Return (x, y) of the center of cell containing provided text 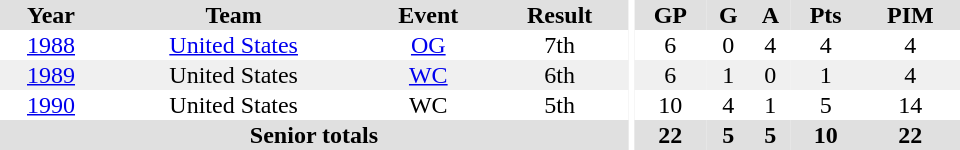
6th (560, 75)
5th (560, 105)
7th (560, 45)
1989 (51, 75)
G (728, 15)
Event (428, 15)
14 (910, 105)
Team (234, 15)
Senior totals (314, 135)
Result (560, 15)
Year (51, 15)
1988 (51, 45)
PIM (910, 15)
GP (670, 15)
Pts (826, 15)
1990 (51, 105)
OG (428, 45)
A (770, 15)
